Extract the [x, y] coordinate from the center of the cell holding the provided text.  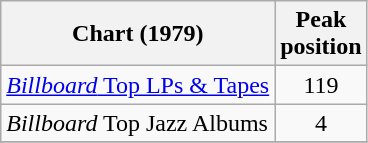
Peakposition [321, 34]
4 [321, 123]
Billboard Top LPs & Tapes [138, 85]
Billboard Top Jazz Albums [138, 123]
Chart (1979) [138, 34]
119 [321, 85]
